Provide the (X, Y) coordinate of the cell's center where the given text is located.  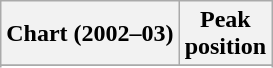
Peakposition (225, 34)
Chart (2002–03) (90, 34)
